Return the [X, Y] coordinate for the center point of the cell that contains the specified text.  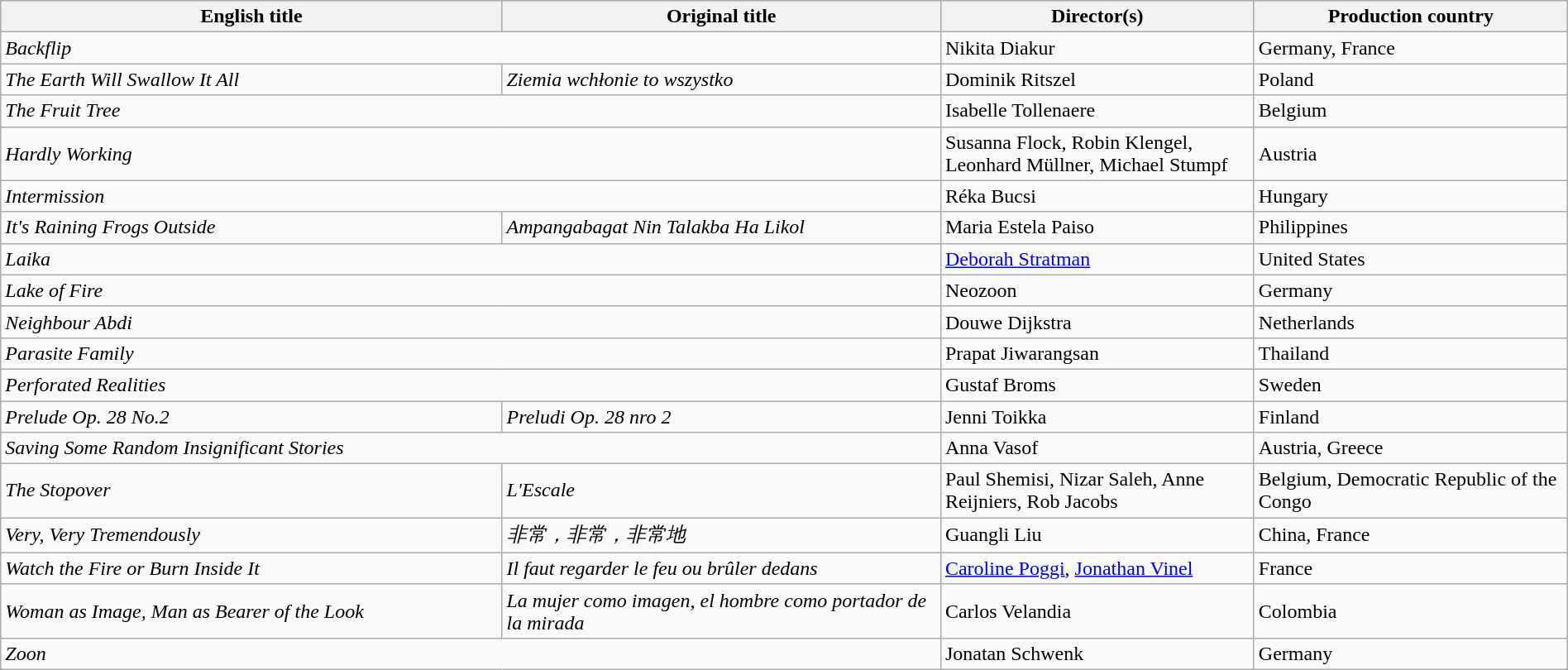
Zoon [471, 653]
Preludi Op. 28 nro 2 [721, 416]
Caroline Poggi, Jonathan Vinel [1097, 568]
Germany, France [1411, 48]
Ampangabagat Nin Talakba Ha Likol [721, 227]
Anna Vasof [1097, 448]
Jonatan Schwenk [1097, 653]
The Earth Will Swallow It All [251, 79]
Carlos Velandia [1097, 610]
English title [251, 17]
Thailand [1411, 353]
L'Escale [721, 491]
Hungary [1411, 196]
Nikita Diakur [1097, 48]
Netherlands [1411, 322]
Ziemia wchłonie to wszystko [721, 79]
Sweden [1411, 385]
Douwe Dijkstra [1097, 322]
Neighbour Abdi [471, 322]
Maria Estela Paiso [1097, 227]
Dominik Ritszel [1097, 79]
The Stopover [251, 491]
Director(s) [1097, 17]
Susanna Flock, Robin Klengel, Leonhard Müllner, Michael Stumpf [1097, 154]
Intermission [471, 196]
Poland [1411, 79]
United States [1411, 259]
Belgium [1411, 111]
China, France [1411, 536]
Finland [1411, 416]
Il faut regarder le feu ou brûler dedans [721, 568]
Prapat Jiwarangsan [1097, 353]
Backflip [471, 48]
It's Raining Frogs Outside [251, 227]
Prelude Op. 28 No.2 [251, 416]
Colombia [1411, 610]
Laika [471, 259]
Austria, Greece [1411, 448]
Jenni Toikka [1097, 416]
Very, Very Tremendously [251, 536]
Austria [1411, 154]
Paul Shemisi, Nizar Saleh, Anne Reijniers, Rob Jacobs [1097, 491]
Original title [721, 17]
Philippines [1411, 227]
Isabelle Tollenaere [1097, 111]
Gustaf Broms [1097, 385]
Lake of Fire [471, 290]
Deborah Stratman [1097, 259]
非常，非常，非常地 [721, 536]
Belgium, Democratic Republic of the Congo [1411, 491]
Saving Some Random Insignificant Stories [471, 448]
Watch the Fire or Burn Inside It [251, 568]
Guangli Liu [1097, 536]
Réka Bucsi [1097, 196]
France [1411, 568]
La mujer como imagen, el hombre como portador de la mirada [721, 610]
Hardly Working [471, 154]
Perforated Realities [471, 385]
Neozoon [1097, 290]
Woman as Image, Man as Bearer of the Look [251, 610]
The Fruit Tree [471, 111]
Production country [1411, 17]
Parasite Family [471, 353]
